Identify which cell holds the provided text, then report its (X, Y) central coordinate. 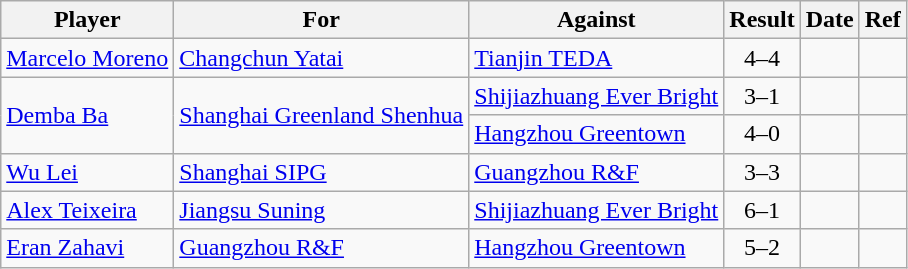
Demba Ba (88, 115)
For (322, 20)
Changchun Yatai (322, 58)
Date (830, 20)
3–3 (762, 172)
Wu Lei (88, 172)
Shanghai SIPG (322, 172)
4–4 (762, 58)
Alex Teixeira (88, 210)
6–1 (762, 210)
4–0 (762, 134)
5–2 (762, 248)
Player (88, 20)
Jiangsu Suning (322, 210)
3–1 (762, 96)
Against (596, 20)
Eran Zahavi (88, 248)
Tianjin TEDA (596, 58)
Ref (882, 20)
Result (762, 20)
Shanghai Greenland Shenhua (322, 115)
Marcelo Moreno (88, 58)
